Pinpoint the cell where the given text exists, returning its [x, y] midpoint coordinate. 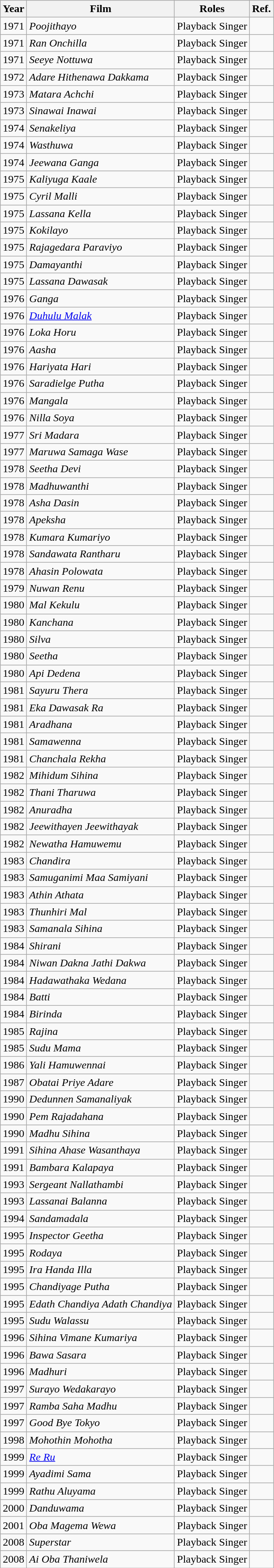
Nilla Soya [101, 418]
Sudu Walassu [101, 1321]
Ref. [261, 9]
Thani Tharuwa [101, 793]
Kaliyuga Kaale [101, 179]
Seetha [101, 656]
Ganga [101, 299]
Rajagedara Paraviyo [101, 248]
Sandawata Rantharu [101, 554]
Rajina [101, 1031]
Thunhiri Mal [101, 912]
Bambara Kalapaya [101, 1167]
Kanchana [101, 622]
Film [101, 9]
Eka Dawasak Ra [101, 707]
Maruwa Samaga Wase [101, 452]
Chandira [101, 861]
Madhuwanthi [101, 486]
1979 [13, 588]
1998 [13, 1440]
Re Ru [101, 1457]
Ramba Saha Madhu [101, 1406]
Obatai Priye Adare [101, 1082]
Madhuri [101, 1372]
Mangala [101, 401]
Oba Magema Wewa [101, 1525]
Silva [101, 639]
Nuwan Renu [101, 588]
Chandiyage Putha [101, 1286]
2001 [13, 1525]
2000 [13, 1508]
Batti [101, 997]
Kumara Kumariyo [101, 537]
Samanala Sihina [101, 929]
Samuganimi Maa Samiyani [101, 878]
Mal Kekulu [101, 605]
Ira Handa Illa [101, 1269]
Api Dedena [101, 673]
Inspector Geetha [101, 1235]
Ayadimi Sama [101, 1474]
Cyril Malli [101, 196]
Aradhana [101, 724]
Sudu Mama [101, 1048]
Apeksha [101, 520]
Sayuru Thera [101, 690]
Sergeant Nallathambi [101, 1184]
1986 [13, 1065]
Roles [212, 9]
Madhu Sihina [101, 1133]
Hadawathaka Wedana [101, 980]
Sihina Vimane Kumariya [101, 1338]
Wasthuwa [101, 145]
Superstar [101, 1542]
Rathu Aluyama [101, 1491]
Dedunnen Samanaliyak [101, 1099]
Yali Hamuwennai [101, 1065]
Senakeliya [101, 128]
Year [13, 9]
Damayanthi [101, 265]
Matara Achchi [101, 94]
Kokilayo [101, 231]
Mihidum Sihina [101, 776]
Ahasin Polowata [101, 571]
Lassana Kella [101, 214]
Seeye Nottuwa [101, 60]
Loka Horu [101, 333]
Duhulu Malak [101, 316]
Bawa Sasara [101, 1355]
Aasha [101, 350]
Shirani [101, 946]
Samawenna [101, 741]
1994 [13, 1218]
Sinawai Inawai [101, 111]
Newatha Hamuwemu [101, 844]
Hariyata Hari [101, 367]
Edath Chandiya Adath Chandiya [101, 1304]
Anuradha [101, 810]
Rodaya [101, 1252]
Sri Madara [101, 435]
1972 [13, 77]
1987 [13, 1082]
Chanchala Rekha [101, 759]
Sihina Ahase Wasanthaya [101, 1150]
Seetha Devi [101, 469]
Saradielge Putha [101, 384]
Lassanai Balanna [101, 1201]
Ran Onchilla [101, 43]
Surayo Wedakarayo [101, 1389]
Birinda [101, 1014]
Athin Athata [101, 895]
Danduwama [101, 1508]
Mohothin Mohotha [101, 1440]
Pem Rajadahana [101, 1116]
Sandamadala [101, 1218]
Jeewana Ganga [101, 162]
Jeewithayen Jeewithayak [101, 827]
Poojithayo [101, 26]
Adare Hithenawa Dakkama [101, 77]
Asha Dasin [101, 503]
Niwan Dakna Jathi Dakwa [101, 963]
Ai Oba Thaniwela [101, 1559]
Lassana Dawasak [101, 282]
Good Bye Tokyo [101, 1423]
